Determine the (x, y) coordinate at the center of the cell enclosing the given text.  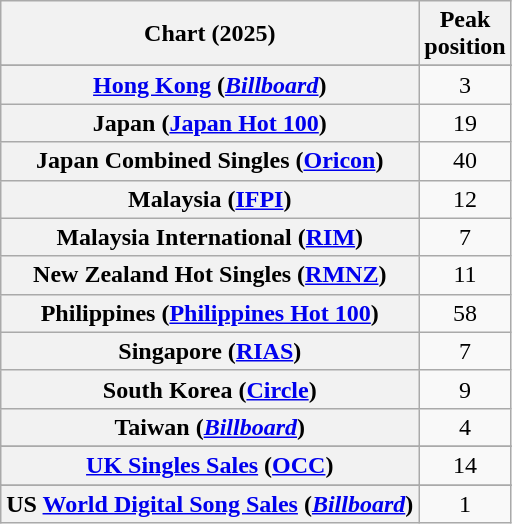
Taiwan (Billboard) (210, 427)
14 (465, 465)
19 (465, 123)
Malaysia International (RIM) (210, 237)
Chart (2025) (210, 34)
UK Singles Sales (OCC) (210, 465)
Peakposition (465, 34)
US World Digital Song Sales (Billboard) (210, 503)
58 (465, 313)
12 (465, 199)
South Korea (Circle) (210, 389)
Philippines (Philippines Hot 100) (210, 313)
11 (465, 275)
Japan Combined Singles (Oricon) (210, 161)
Hong Kong (Billboard) (210, 85)
40 (465, 161)
4 (465, 427)
New Zealand Hot Singles (RMNZ) (210, 275)
9 (465, 389)
Malaysia (IFPI) (210, 199)
Singapore (RIAS) (210, 351)
Japan (Japan Hot 100) (210, 123)
1 (465, 503)
3 (465, 85)
